Determine the (x, y) coordinate at the center of the cell enclosing the given text.  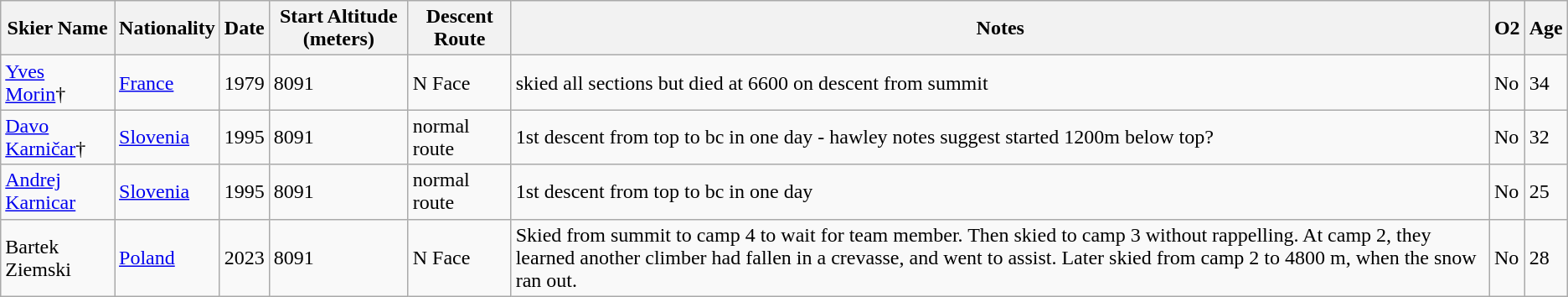
Davo Karničar† (58, 138)
Yves Morin† (58, 82)
34 (1546, 82)
Poland (168, 258)
Date (245, 29)
28 (1546, 258)
Start Altitude (meters) (338, 29)
Bartek Ziemski (58, 258)
Andrej Karnicar (58, 191)
2023 (245, 258)
Age (1546, 29)
1979 (245, 82)
Notes (1000, 29)
25 (1546, 191)
Descent Route (459, 29)
O2 (1507, 29)
1st descent from top to bc in one day - hawley notes suggest started 1200m below top? (1000, 138)
32 (1546, 138)
Nationality (168, 29)
France (168, 82)
skied all sections but died at 6600 on descent from summit (1000, 82)
1st descent from top to bc in one day (1000, 191)
Skier Name (58, 29)
